Return the (X, Y) coordinate for the center point of the cell that contains the specified text.  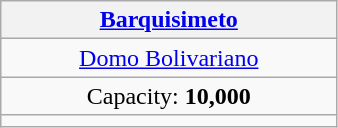
Barquisimeto (169, 20)
Domo Bolivariano (169, 58)
Capacity: 10,000 (169, 96)
